Determine the [X, Y] coordinate at the center of the cell enclosing the given text.  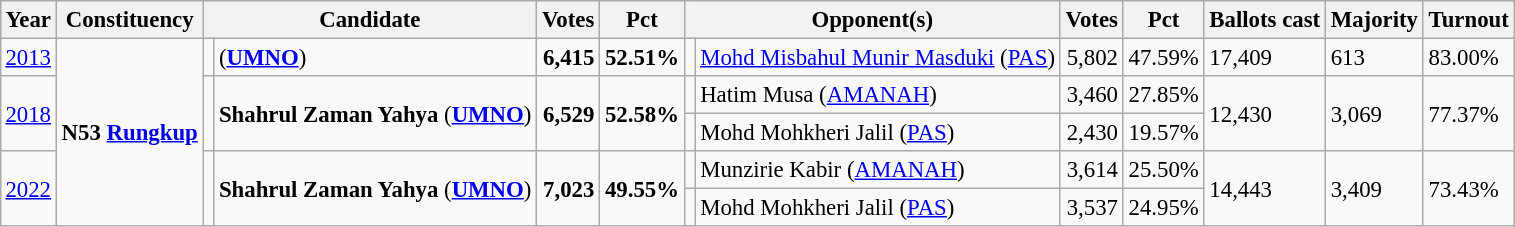
Opponent(s) [872, 20]
613 [1374, 57]
Turnout [1468, 20]
Hatim Musa (AMANAH) [878, 95]
73.43% [1468, 188]
6,415 [568, 57]
3,614 [1092, 170]
83.00% [1468, 57]
5,802 [1092, 57]
2,430 [1092, 133]
24.95% [1164, 208]
12,430 [1264, 114]
27.85% [1164, 95]
Majority [1374, 20]
7,023 [568, 188]
3,537 [1092, 208]
Munzirie Kabir (AMANAH) [878, 170]
2022 [28, 188]
19.57% [1164, 133]
2018 [28, 114]
77.37% [1468, 114]
52.51% [642, 57]
Mohd Misbahul Munir Masduki (PAS) [878, 57]
3,409 [1374, 188]
6,529 [568, 114]
2013 [28, 57]
Year [28, 20]
Ballots cast [1264, 20]
49.55% [642, 188]
25.50% [1164, 170]
14,443 [1264, 188]
N53 Rungkup [130, 132]
3,069 [1374, 114]
Candidate [370, 20]
Constituency [130, 20]
52.58% [642, 114]
17,409 [1264, 57]
47.59% [1164, 57]
(UMNO) [376, 57]
3,460 [1092, 95]
